Determine the [X, Y] coordinate at the center of the cell enclosing the given text.  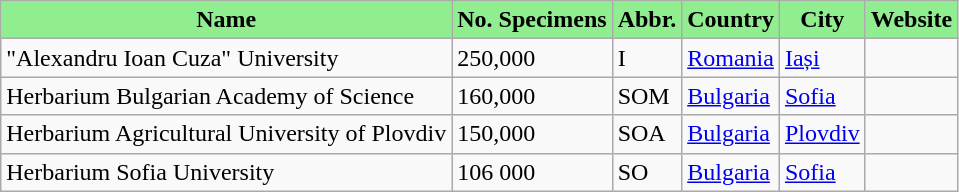
150,000 [532, 134]
Herbarium Bulgarian Academy of Science [226, 96]
SO [647, 172]
SOA [647, 134]
Website [911, 20]
Herbarium Sofia University [226, 172]
"Alexandru Ioan Cuza" University [226, 58]
160,000 [532, 96]
SOM [647, 96]
Romania [731, 58]
No. Specimens [532, 20]
250,000 [532, 58]
City [822, 20]
Country [731, 20]
Abbr. [647, 20]
106 000 [532, 172]
Herbarium Agricultural University of Plovdiv [226, 134]
Name [226, 20]
Iași [822, 58]
Plovdiv [822, 134]
I [647, 58]
